Output the (X, Y) coordinate of the center of the cell containing the given text.  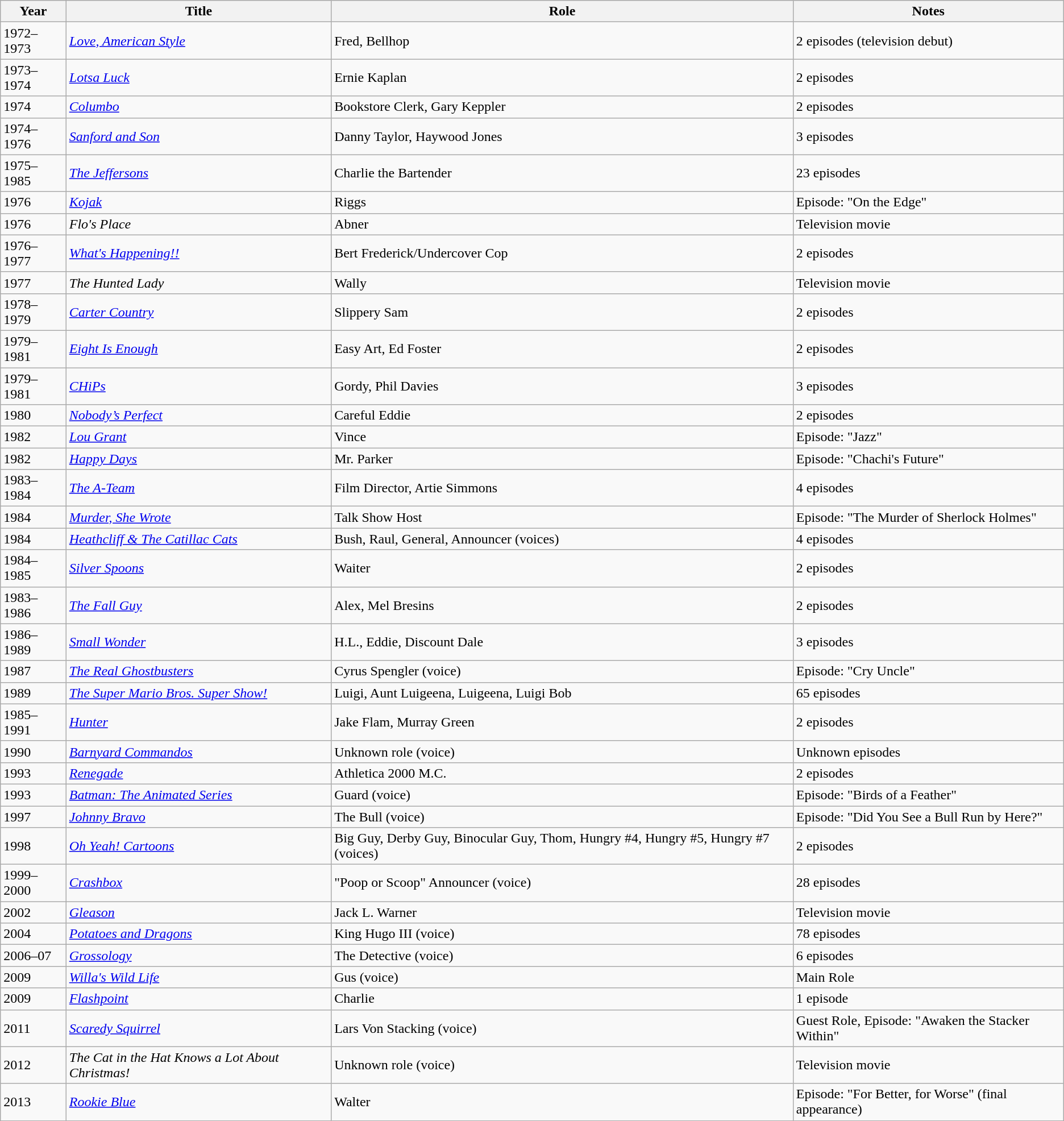
23 episodes (928, 173)
Episode: "For Better, for Worse" (final appearance) (928, 1102)
2013 (34, 1102)
Nobody’s Perfect (198, 416)
The A-Team (198, 488)
Film Director, Artie Simmons (563, 488)
2006–07 (34, 956)
1999–2000 (34, 883)
The Real Ghostbusters (198, 671)
Gordy, Phil Davies (563, 385)
Slippery Sam (563, 312)
Silver Spoons (198, 568)
Lars Von Stacking (voice) (563, 1028)
Guest Role, Episode: "Awaken the Stacker Within" (928, 1028)
1978–1979 (34, 312)
Charlie (563, 999)
H.L., Eddie, Discount Dale (563, 642)
Big Guy, Derby Guy, Binocular Guy, Thom, Hungry #4, Hungry #5, Hungry #7 (voices) (563, 846)
Careful Eddie (563, 416)
65 episodes (928, 693)
Lou Grant (198, 437)
King Hugo III (voice) (563, 934)
The Cat in the Hat Knows a Lot About Christmas! (198, 1065)
Johnny Bravo (198, 817)
Role (563, 11)
6 episodes (928, 956)
Episode: "Did You See a Bull Run by Here?" (928, 817)
Easy Art, Ed Foster (563, 349)
Willa's Wild Life (198, 977)
Episode: "Jazz" (928, 437)
The Fall Guy (198, 605)
Bush, Raul, General, Announcer (voices) (563, 539)
Carter Country (198, 312)
Kojak (198, 202)
Love, American Style (198, 41)
1989 (34, 693)
2011 (34, 1028)
Flo's Place (198, 224)
Athletica 2000 M.C. (563, 773)
1980 (34, 416)
Jake Flam, Murray Green (563, 722)
Renegade (198, 773)
1990 (34, 752)
Rookie Blue (198, 1102)
2012 (34, 1065)
Cyrus Spengler (voice) (563, 671)
1998 (34, 846)
Talk Show Host (563, 517)
Episode: "Chachi's Future" (928, 459)
The Bull (voice) (563, 817)
The Super Mario Bros. Super Show! (198, 693)
Episode: "The Murder of Sherlock Holmes" (928, 517)
1986–1989 (34, 642)
Oh Yeah! Cartoons (198, 846)
Scaredy Squirrel (198, 1028)
CHiPs (198, 385)
What's Happening!! (198, 254)
Batman: The Animated Series (198, 795)
Luigi, Aunt Luigeena, Luigeena, Luigi Bob (563, 693)
Guard (voice) (563, 795)
2 episodes (television debut) (928, 41)
Flashpoint (198, 999)
Happy Days (198, 459)
Charlie the Bartender (563, 173)
1984–1985 (34, 568)
1973–1974 (34, 77)
Small Wonder (198, 642)
Year (34, 11)
The Hunted Lady (198, 283)
1983–1986 (34, 605)
The Jeffersons (198, 173)
Episode: "Birds of a Feather" (928, 795)
Lotsa Luck (198, 77)
Columbo (198, 107)
1 episode (928, 999)
Gleason (198, 912)
Murder, She Wrote (198, 517)
Wally (563, 283)
1983–1984 (34, 488)
Waiter (563, 568)
Ernie Kaplan (563, 77)
1974 (34, 107)
Abner (563, 224)
Riggs (563, 202)
2004 (34, 934)
The Detective (voice) (563, 956)
Crashbox (198, 883)
78 episodes (928, 934)
Jack L. Warner (563, 912)
1977 (34, 283)
1987 (34, 671)
Vince (563, 437)
28 episodes (928, 883)
Bert Frederick/Undercover Cop (563, 254)
Sanford and Son (198, 136)
1975–1985 (34, 173)
2002 (34, 912)
Fred, Bellhop (563, 41)
"Poop or Scoop" Announcer (voice) (563, 883)
1972–1973 (34, 41)
Walter (563, 1102)
1985–1991 (34, 722)
Grossology (198, 956)
Episode: "On the Edge" (928, 202)
Episode: "Cry Uncle" (928, 671)
Eight Is Enough (198, 349)
1997 (34, 817)
1974–1976 (34, 136)
1976–1977 (34, 254)
Mr. Parker (563, 459)
Hunter (198, 722)
Danny Taylor, Haywood Jones (563, 136)
Notes (928, 11)
Main Role (928, 977)
Potatoes and Dragons (198, 934)
Barnyard Commandos (198, 752)
Unknown episodes (928, 752)
Alex, Mel Bresins (563, 605)
Bookstore Clerk, Gary Keppler (563, 107)
Gus (voice) (563, 977)
Title (198, 11)
Heathcliff & The Catillac Cats (198, 539)
